For the text-containing cell, return its midpoint in [X, Y] coordinate format. 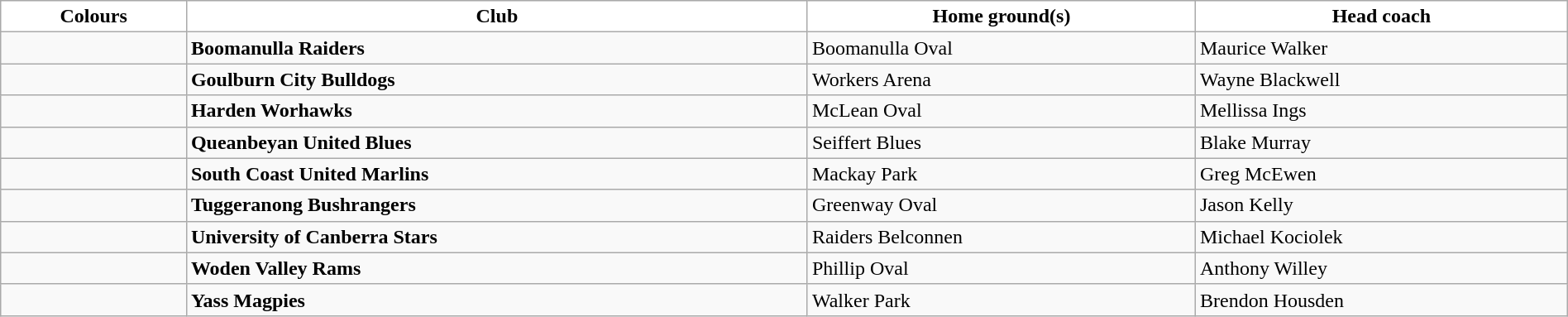
Wayne Blackwell [1381, 79]
Harden Worhawks [496, 111]
Blake Murray [1381, 142]
University of Canberra Stars [496, 237]
Michael Kociolek [1381, 237]
Home ground(s) [1001, 17]
Tuggeranong Bushrangers [496, 205]
Greenway Oval [1001, 205]
Workers Arena [1001, 79]
Raiders Belconnen [1001, 237]
Seiffert Blues [1001, 142]
Boomanulla Raiders [496, 48]
Brendon Housden [1381, 300]
Head coach [1381, 17]
Yass Magpies [496, 300]
Walker Park [1001, 300]
McLean Oval [1001, 111]
Club [496, 17]
Maurice Walker [1381, 48]
Woden Valley Rams [496, 268]
Mellissa Ings [1381, 111]
South Coast United Marlins [496, 174]
Phillip Oval [1001, 268]
Queanbeyan United Blues [496, 142]
Anthony Willey [1381, 268]
Goulburn City Bulldogs [496, 79]
Mackay Park [1001, 174]
Greg McEwen [1381, 174]
Boomanulla Oval [1001, 48]
Colours [94, 17]
Jason Kelly [1381, 205]
